Scan for the cell matching the given text and deliver its (X, Y) coordinate at center. 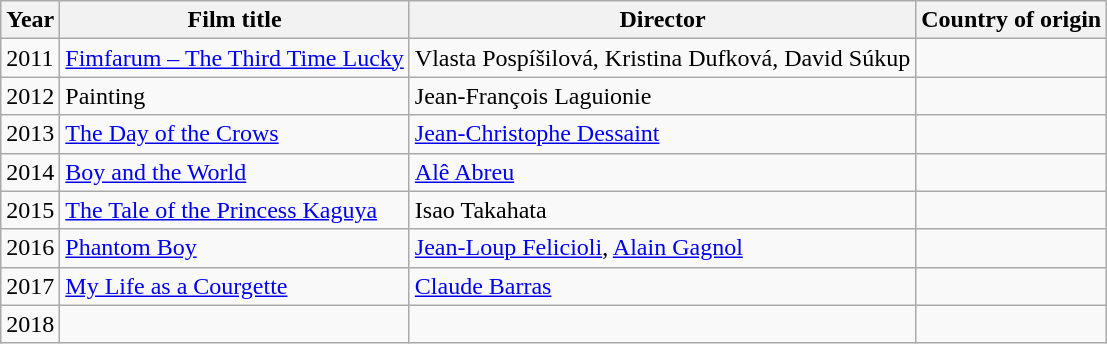
2018 (30, 324)
2012 (30, 96)
2017 (30, 286)
My Life as a Courgette (235, 286)
Film title (235, 20)
2013 (30, 134)
Country of origin (1012, 20)
Painting (235, 96)
Boy and the World (235, 172)
Year (30, 20)
2015 (30, 210)
2016 (30, 248)
2014 (30, 172)
Vlasta Pospíšilová, Kristina Dufková, David Súkup (662, 58)
2011 (30, 58)
Phantom Boy (235, 248)
Claude Barras (662, 286)
Jean-Christophe Dessaint (662, 134)
Jean-François Laguionie (662, 96)
Fimfarum – The Third Time Lucky (235, 58)
Isao Takahata (662, 210)
The Day of the Crows (235, 134)
Jean-Loup Felicioli, Alain Gagnol (662, 248)
Director (662, 20)
The Tale of the Princess Kaguya (235, 210)
Alê Abreu (662, 172)
